Search for the cell housing the specified text and yield its [X, Y] center coordinate. 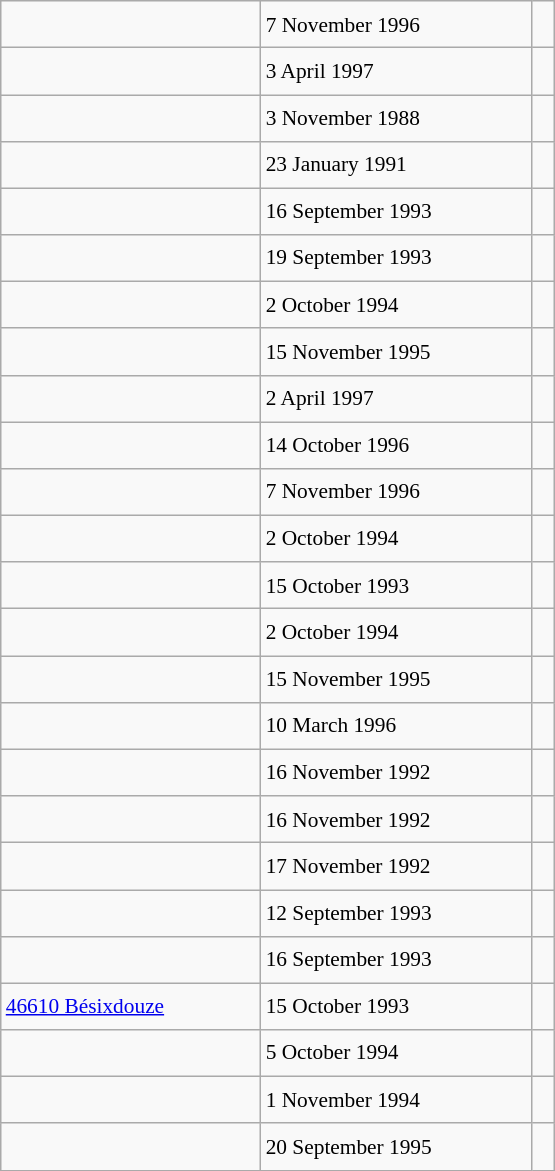
19 September 1993 [397, 258]
3 April 1997 [397, 72]
20 September 1995 [397, 1146]
3 November 1988 [397, 118]
17 November 1992 [397, 866]
23 January 1991 [397, 164]
5 October 1994 [397, 1054]
12 September 1993 [397, 914]
2 April 1997 [397, 398]
1 November 1994 [397, 1100]
10 March 1996 [397, 726]
14 October 1996 [397, 446]
46610 Bésixdouze [131, 1006]
